Identify which cell holds the provided text, then report its [x, y] central coordinate. 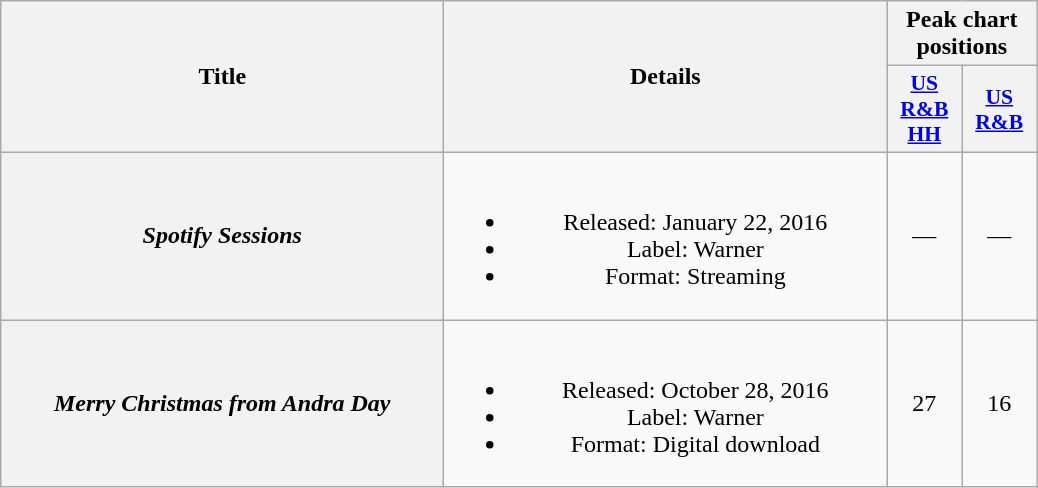
Spotify Sessions [222, 236]
Details [666, 77]
USR&BHH [924, 110]
27 [924, 404]
Merry Christmas from Andra Day [222, 404]
16 [1000, 404]
Peak chart positions [962, 34]
Released: January 22, 2016Label: WarnerFormat: Streaming [666, 236]
Released: October 28, 2016Label: WarnerFormat: Digital download [666, 404]
USR&B [1000, 110]
Title [222, 77]
